Pinpoint the cell where the given text exists, returning its [X, Y] midpoint coordinate. 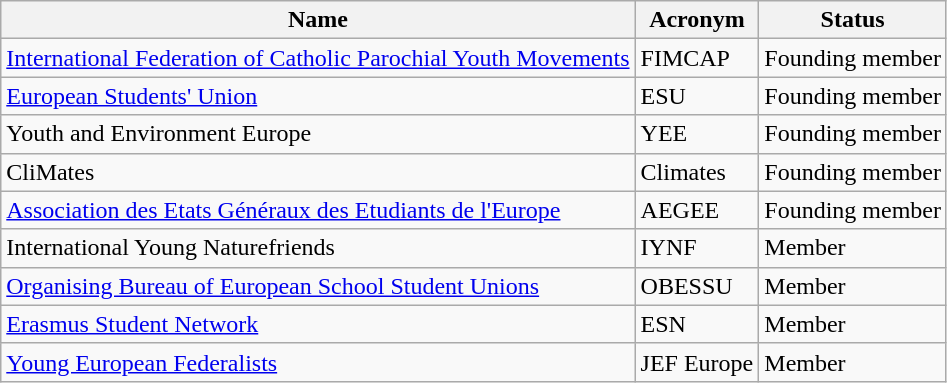
JEF Europe [697, 362]
IYNF [697, 248]
Young European Federalists [318, 362]
OBESSU [697, 286]
Erasmus Student Network [318, 324]
Climates [697, 172]
European Students' Union [318, 96]
FIMCAP [697, 58]
International Federation of Catholic Parochial Youth Movements [318, 58]
ESN [697, 324]
Association des Etats Généraux des Etudiants de l'Europe [318, 210]
ESU [697, 96]
CliMates [318, 172]
International Young Naturefriends [318, 248]
YEE [697, 134]
Name [318, 20]
Organising Bureau of European School Student Unions [318, 286]
Acronym [697, 20]
Youth and Environment Europe [318, 134]
AEGEE [697, 210]
Status [853, 20]
